Search for the cell housing the specified text and yield its [X, Y] center coordinate. 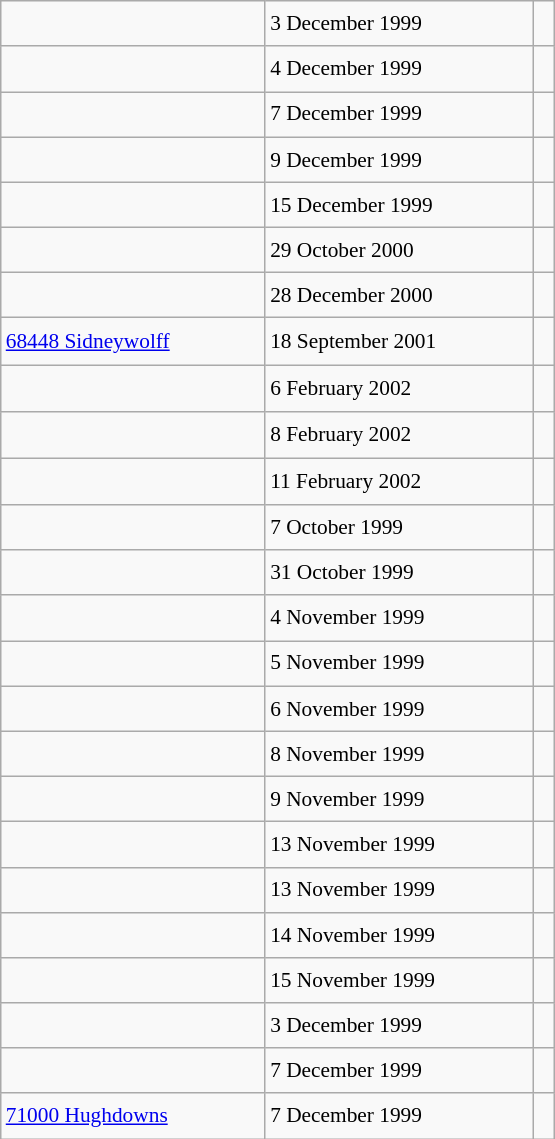
6 February 2002 [399, 388]
29 October 2000 [399, 250]
18 September 2001 [399, 342]
15 December 1999 [399, 204]
8 February 2002 [399, 434]
68448 Sidneywolff [133, 342]
31 October 1999 [399, 572]
7 October 1999 [399, 528]
11 February 2002 [399, 482]
9 November 1999 [399, 798]
4 December 1999 [399, 68]
71000 Hughdowns [133, 1116]
5 November 1999 [399, 664]
8 November 1999 [399, 754]
9 December 1999 [399, 160]
4 November 1999 [399, 618]
15 November 1999 [399, 980]
14 November 1999 [399, 934]
28 December 2000 [399, 296]
6 November 1999 [399, 708]
